Identify which cell holds the provided text, then report its [x, y] central coordinate. 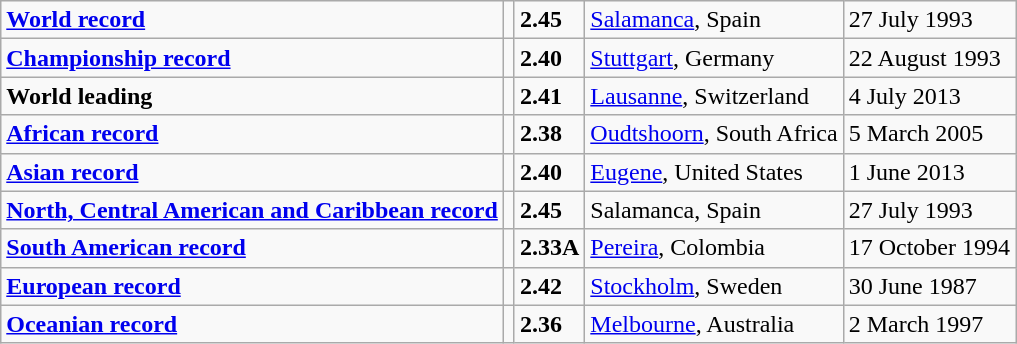
30 June 1987 [929, 286]
European record [252, 286]
1 June 2013 [929, 172]
Stockholm, Sweden [714, 286]
2.36 [549, 324]
17 October 1994 [929, 248]
South American record [252, 248]
22 August 1993 [929, 58]
Oceanian record [252, 324]
4 July 2013 [929, 96]
2.33A [549, 248]
World record [252, 20]
Lausanne, Switzerland [714, 96]
Pereira, Colombia [714, 248]
World leading [252, 96]
Eugene, United States [714, 172]
2.42 [549, 286]
Oudtshoorn, South Africa [714, 134]
5 March 2005 [929, 134]
2.41 [549, 96]
Championship record [252, 58]
2 March 1997 [929, 324]
Stuttgart, Germany [714, 58]
Melbourne, Australia [714, 324]
2.38 [549, 134]
African record [252, 134]
North, Central American and Caribbean record [252, 210]
Asian record [252, 172]
